Determine the [x, y] coordinate at the center of the cell enclosing the given text.  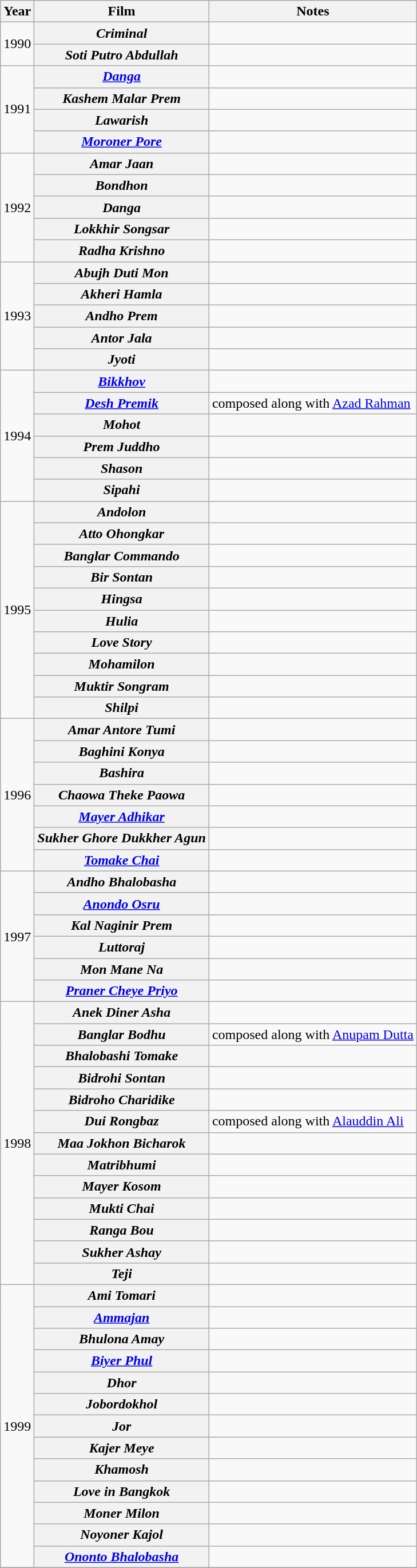
Amar Antore Tumi [122, 730]
Jyoti [122, 360]
Shason [122, 468]
1994 [17, 436]
Abujh Duti Mon [122, 273]
Chaowa Theke Paowa [122, 795]
1990 [17, 44]
Banglar Commando [122, 555]
Love in Bangkok [122, 1491]
1998 [17, 1144]
1992 [17, 207]
Ranga Bou [122, 1230]
Mukti Chai [122, 1208]
Kashem Malar Prem [122, 98]
Ononto Bhalobasha [122, 1557]
Tomake Chai [122, 860]
Mayer Adhikar [122, 817]
Antor Jala [122, 338]
Luttoraj [122, 947]
Kal Naginir Prem [122, 925]
Andho Prem [122, 316]
Muktir Songram [122, 686]
Hulia [122, 620]
Sukher Ashay [122, 1252]
Jor [122, 1426]
Kajer Meye [122, 1448]
Dhor [122, 1383]
Sipahi [122, 490]
Bhalobashi Tomake [122, 1056]
Jobordokhol [122, 1404]
Matribhumi [122, 1165]
Shilpi [122, 708]
Bondhon [122, 185]
1997 [17, 936]
Film [122, 11]
Criminal [122, 33]
Baghini Konya [122, 751]
Bashira [122, 773]
Bhulona Amay [122, 1339]
Bikkhov [122, 381]
Bidroho Charidike [122, 1100]
Amar Jaan [122, 164]
Mon Mane Na [122, 969]
Year [17, 11]
1991 [17, 109]
Prem Juddho [122, 447]
1996 [17, 795]
Mohot [122, 425]
Khamosh [122, 1470]
Lokkhir Songsar [122, 229]
Maa Jokhon Bicharok [122, 1143]
Mayer Kosom [122, 1187]
Anek Diner Asha [122, 1013]
Love Story [122, 643]
Praner Cheye Priyo [122, 991]
composed along with Azad Rahman [312, 403]
1993 [17, 316]
Radha Krishno [122, 250]
Biyer Phul [122, 1361]
Andolon [122, 512]
Andho Bhalobasha [122, 882]
Ami Tomari [122, 1295]
Bir Sontan [122, 577]
1995 [17, 610]
Dui Rongbaz [122, 1121]
Sukher Ghore Dukkher Agun [122, 838]
Noyoner Kajol [122, 1535]
composed along with Alauddin Ali [312, 1121]
Notes [312, 11]
Lawarish [122, 120]
Soti Putro Abdullah [122, 55]
Moner Milon [122, 1513]
composed along with Anupam Dutta [312, 1034]
Hingsa [122, 599]
Atto Ohongkar [122, 534]
Desh Premik [122, 403]
1999 [17, 1426]
Akheri Hamla [122, 295]
Mohamilon [122, 664]
Teji [122, 1273]
Banglar Bodhu [122, 1034]
Ammajan [122, 1317]
Anondo Osru [122, 904]
Moroner Pore [122, 142]
Bidrohi Sontan [122, 1078]
